Output the (X, Y) coordinate of the center of the cell containing the given text.  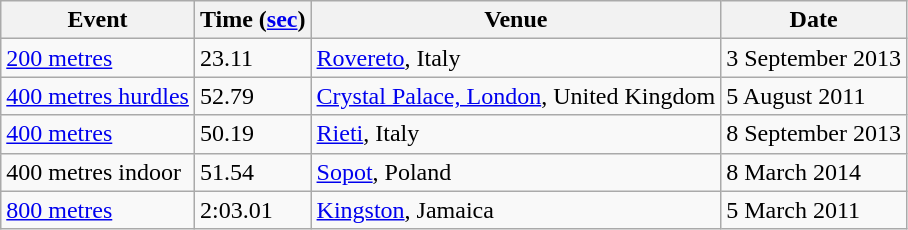
200 metres (98, 58)
Time (sec) (252, 20)
400 metres (98, 134)
Venue (516, 20)
Rovereto, Italy (516, 58)
8 September 2013 (814, 134)
50.19 (252, 134)
23.11 (252, 58)
Event (98, 20)
2:03.01 (252, 210)
400 metres hurdles (98, 96)
5 August 2011 (814, 96)
Kingston, Jamaica (516, 210)
5 March 2011 (814, 210)
Rieti, Italy (516, 134)
Crystal Palace, London, United Kingdom (516, 96)
52.79 (252, 96)
51.54 (252, 172)
Sopot, Poland (516, 172)
800 metres (98, 210)
3 September 2013 (814, 58)
8 March 2014 (814, 172)
Date (814, 20)
400 metres indoor (98, 172)
